Provide the [X, Y] coordinate of the cell's center where the given text is located.  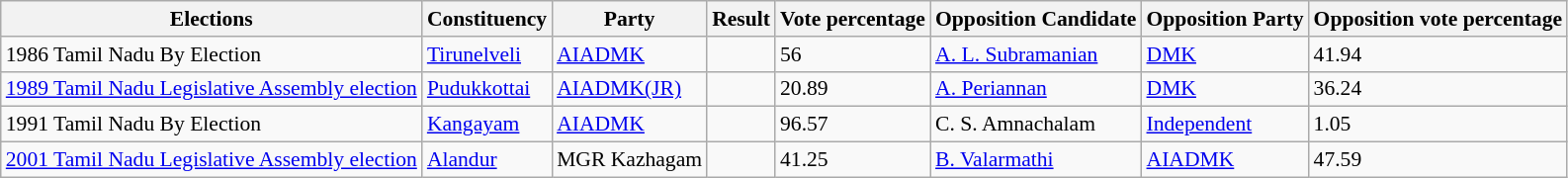
1986 Tamil Nadu By Election [212, 54]
1989 Tamil Nadu Legislative Assembly election [212, 89]
1991 Tamil Nadu By Election [212, 125]
56 [852, 54]
Pudukkottai [486, 89]
Result [741, 19]
Opposition Party [1224, 19]
Elections [212, 19]
Constituency [486, 19]
C. S. Amnachalam [1036, 125]
AIADMK(JR) [629, 89]
47.59 [1438, 160]
41.94 [1438, 54]
Tirunelveli [486, 54]
Opposition Candidate [1036, 19]
96.57 [852, 125]
Kangayam [486, 125]
1.05 [1438, 125]
Alandur [486, 160]
36.24 [1438, 89]
A. Periannan [1036, 89]
B. Valarmathi [1036, 160]
2001 Tamil Nadu Legislative Assembly election [212, 160]
Vote percentage [852, 19]
Opposition vote percentage [1438, 19]
A. L. Subramanian [1036, 54]
Party [629, 19]
Independent [1224, 125]
41.25 [852, 160]
20.89 [852, 89]
MGR Kazhagam [629, 160]
